Return (X, Y) of the center of cell containing provided text 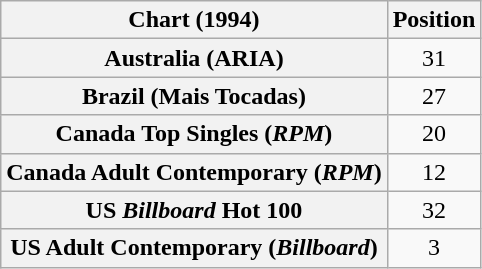
US Billboard Hot 100 (194, 210)
US Adult Contemporary (Billboard) (194, 248)
12 (434, 172)
Canada Adult Contemporary (RPM) (194, 172)
20 (434, 134)
Brazil (Mais Tocadas) (194, 96)
Position (434, 20)
Australia (ARIA) (194, 58)
32 (434, 210)
31 (434, 58)
27 (434, 96)
3 (434, 248)
Chart (1994) (194, 20)
Canada Top Singles (RPM) (194, 134)
